Extract the [x, y] coordinate from the center of the cell holding the provided text.  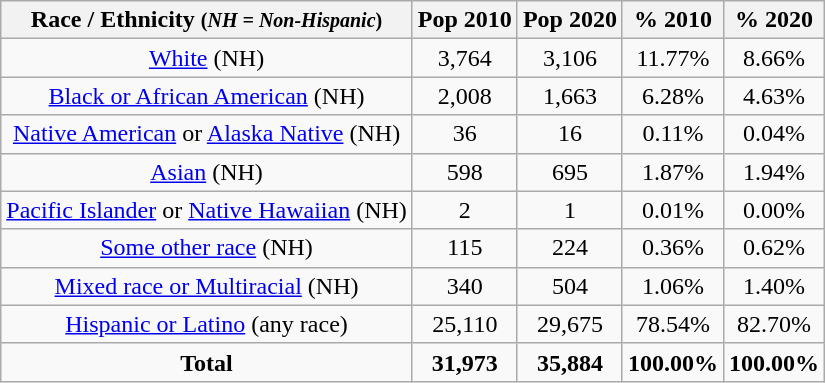
2 [464, 210]
Pacific Islander or Native Hawaiian (NH) [207, 210]
% 2010 [672, 20]
Black or African American (NH) [207, 96]
Asian (NH) [207, 172]
0.36% [672, 248]
504 [570, 286]
224 [570, 248]
1 [570, 210]
0.00% [774, 210]
6.28% [672, 96]
78.54% [672, 324]
0.01% [672, 210]
340 [464, 286]
Race / Ethnicity (NH = Non-Hispanic) [207, 20]
29,675 [570, 324]
3,106 [570, 58]
695 [570, 172]
16 [570, 134]
82.70% [774, 324]
% 2020 [774, 20]
8.66% [774, 58]
4.63% [774, 96]
Native American or Alaska Native (NH) [207, 134]
115 [464, 248]
2,008 [464, 96]
0.04% [774, 134]
1.06% [672, 286]
36 [464, 134]
Some other race (NH) [207, 248]
Pop 2010 [464, 20]
Total [207, 362]
11.77% [672, 58]
35,884 [570, 362]
3,764 [464, 58]
1.94% [774, 172]
Mixed race or Multiracial (NH) [207, 286]
25,110 [464, 324]
Hispanic or Latino (any race) [207, 324]
1,663 [570, 96]
1.40% [774, 286]
White (NH) [207, 58]
598 [464, 172]
1.87% [672, 172]
31,973 [464, 362]
0.11% [672, 134]
0.62% [774, 248]
Pop 2020 [570, 20]
